Locate the cell with the specified text and output its [x, y] center coordinate. 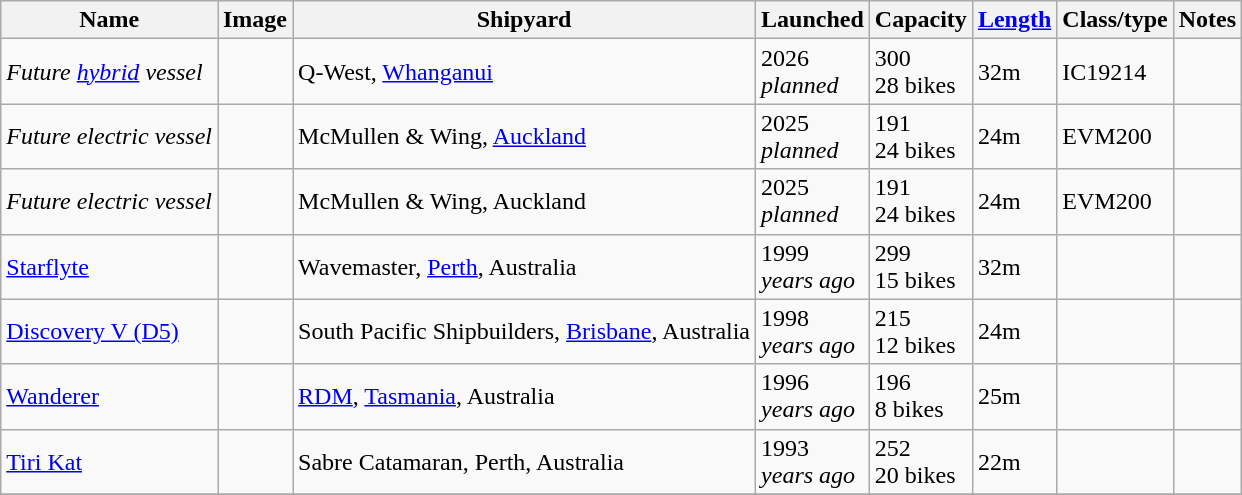
RDM, Tasmania, Australia [524, 396]
Image [256, 20]
Starflyte [110, 266]
Sabre Catamaran, Perth, Australia [524, 462]
25220 bikes [920, 462]
1999 years ago [813, 266]
1998 years ago [813, 332]
IC19214 [1115, 72]
21512 bikes [920, 332]
25m [1014, 396]
Shipyard [524, 20]
Wanderer [110, 396]
1996 years ago [813, 396]
South Pacific Shipbuilders, Brisbane, Australia [524, 332]
2026planned [813, 72]
Notes [1207, 20]
Wavemaster, Perth, Australia [524, 266]
Length [1014, 20]
1993 years ago [813, 462]
Tiri Kat [110, 462]
22m [1014, 462]
Class/type [1115, 20]
Capacity [920, 20]
Launched [813, 20]
30028 bikes [920, 72]
1968 bikes [920, 396]
Future hybrid vessel [110, 72]
29915 bikes [920, 266]
Name [110, 20]
Q-West, Whanganui [524, 72]
Discovery V (D5) [110, 332]
